For the text-containing cell, return its midpoint in [X, Y] coordinate format. 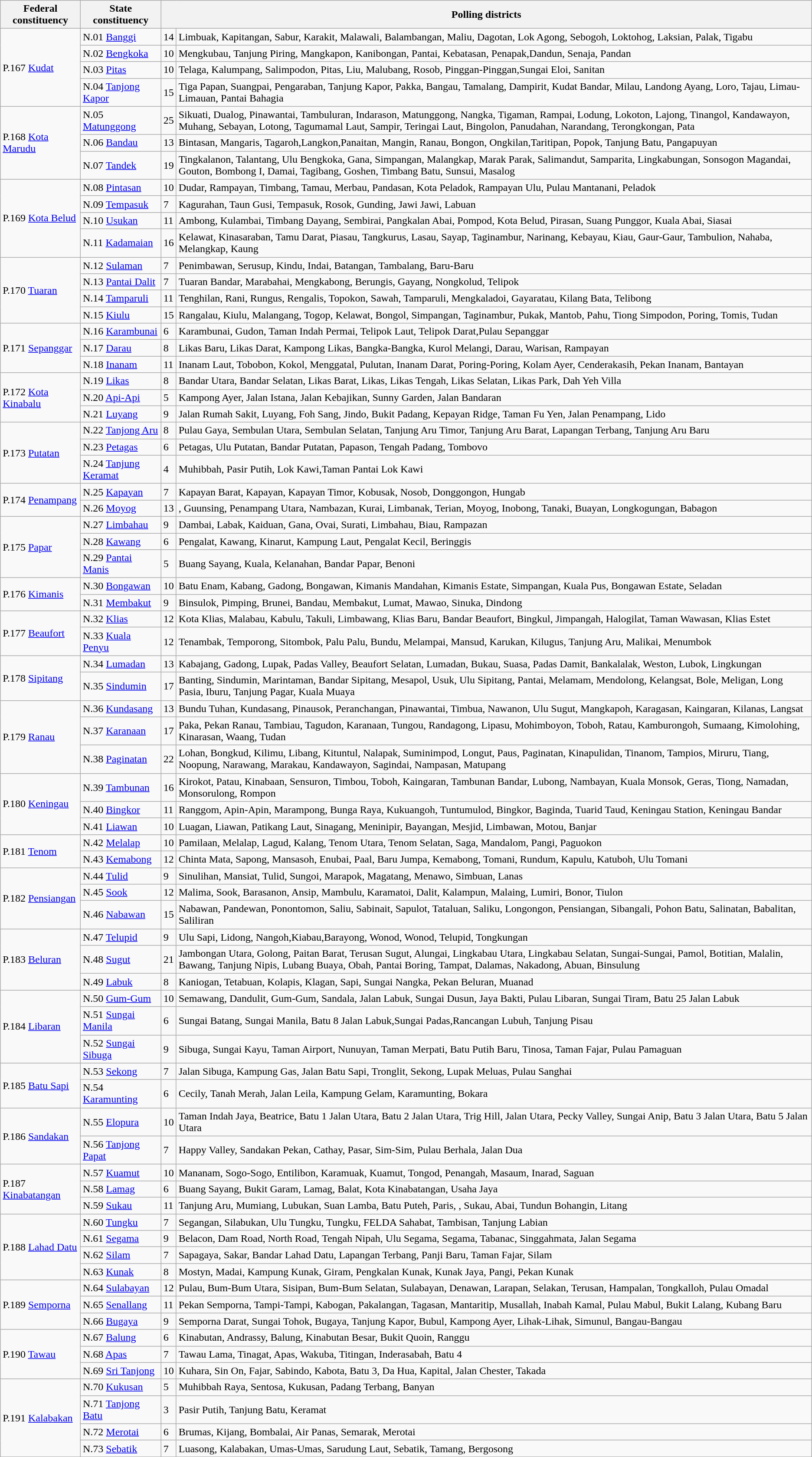
Pasir Putih, Tanjung Batu, Keramat [494, 1409]
N.52 Sungai Sibuga [121, 1049]
N.17 Darau [121, 348]
Buang Sayang, Bukit Garam, Lamag, Balat, Kota Kinabatangan, Usaha Jaya [494, 1189]
N.56 Tanjong Papat [121, 1150]
Kapayan Barat, Kapayan, Kapayan Timor, Kobusak, Nosob, Donggongon, Hungab [494, 492]
Dudar, Rampayan, Timbang, Tamau, Merbau, Pandasan, Kota Peladok, Rampayan Ulu, Pulau Mantanani, Peladok [494, 187]
P.177 Beaufort [41, 633]
N.38 Paginatan [121, 759]
4 [168, 469]
Brumas, Kijang, Bombalai, Air Panas, Semarak, Merotai [494, 1432]
N.25 Kapayan [121, 492]
Kota Klias, Malabau, Kabulu, Takuli, Limbawang, Klias Baru, Bandar Beaufort, Bingkul, Jimpangah, Halogilat, Taman Wawasan, Klias Estet [494, 619]
Kinabutan, Andrassy, Balung, Kinabutan Besar, Bukit Quoin, Ranggu [494, 1338]
Pekan Semporna, Tampi-Tampi, Kabogan, Pakalangan, Tagasan, Mantaritip, Musallah, Inabah Kamal, Pulau Mabul, Bukit Lalang, Kubang Baru [494, 1305]
Bundu Tuhan, Kundasang, Pinausok, Peranchangan, Pinawantai, Timbua, Nawanon, Ulu Sugut, Mangkapoh, Karagasan, Kaingaran, Kilanas, Langsat [494, 709]
Mostyn, Madai, Kampung Kunak, Giram, Pengkalan Kunak, Kunak Jaya, Pangi, Pekan Kunak [494, 1272]
Pengalat, Kawang, Kinarut, Kampung Laut, Pengalat Kecil, Beringgis [494, 541]
P.188 Lahad Datu [41, 1247]
N.47 Telupid [121, 937]
Pulau Gaya, Sembulan Utara, Sembulan Selatan, Tanjung Aru Timor, Tanjung Aru Barat, Lapangan Terbang, Tanjung Aru Baru [494, 430]
Kabajang, Gadong, Lupak, Padas Valley, Beaufort Selatan, Lumadan, Bukau, Suasa, Padas Damit, Bankalalak, Weston, Lubok, Lingkungan [494, 664]
Ranggom, Apin-Apin, Marampong, Bunga Raya, Kukuangoh, Tuntumulod, Bingkor, Baginda, Tuarid Taud, Keningau Station, Keningau Bandar [494, 810]
Tenghilan, Rani, Rungus, Rengalis, Topokon, Sawah, Tamparuli, Mengkaladoi, Gayaratau, Kilang Bata, Telibong [494, 299]
Federal constituency [41, 15]
N.67 Balung [121, 1338]
N.24 Tanjung Keramat [121, 469]
Tanjung Aru, Mumiang, Lubukan, Suan Lamba, Batu Puteh, Paris, , Sukau, Abai, Tundun Bohangin, Litang [494, 1205]
P.184 Libaran [41, 1027]
N.28 Kawang [121, 541]
Kagurahan, Taun Gusi, Tempasuk, Rosok, Gunding, Jawi Jawi, Labuan [494, 204]
N.58 Lamag [121, 1189]
P.170 Tuaran [41, 290]
N.15 Kiulu [121, 315]
N.32 Klias [121, 619]
Karambunai, Gudon, Taman Indah Permai, Telipok Laut, Telipok Darat,Pulau Sepanggar [494, 331]
P.183 Beluran [41, 960]
Sibuga, Sungai Kayu, Taman Airport, Nunuyan, Taman Merpati, Batu Putih Baru, Tinosa, Taman Fajar, Pulau Pamaguan [494, 1049]
N.20 Api-Api [121, 397]
Ambong, Kulambai, Timbang Dayang, Sembirai, Pangkalan Abai, Pompod, Kota Belud, Pirasan, Suang Punggor, Kuala Abai, Siasai [494, 220]
Segangan, Silabukan, Ulu Tungku, Tungku, FELDA Sahabat, Tambisan, Tanjung Labian [494, 1222]
Likas Baru, Likas Darat, Kampong Likas, Bangka-Bangka, Kurol Melangi, Darau, Warisan, Rampayan [494, 348]
P.180 Keningau [41, 804]
N.55 Elopura [121, 1122]
Cecily, Tanah Merah, Jalan Leila, Kampung Gelam, Karamunting, Bokara [494, 1093]
P.189 Semporna [41, 1305]
Inanam Laut, Tobobon, Kokol, Menggatal, Pulutan, Inanam Darat, Poring-Poring, Kolam Ayer, Cenderakasih, Pekan Inanam, Bantayan [494, 364]
Happy Valley, Sandakan Pekan, Cathay, Pasar, Sim-Sim, Pulau Berhala, Jalan Dua [494, 1150]
N.69 Sri Tanjong [121, 1371]
N.44 Tulid [121, 876]
Mengkubau, Tanjung Piring, Mangkapon, Kanibongan, Pantai, Kebatasan, Penapak,Dandun, Senaja, Pandan [494, 53]
Telaga, Kalumpang, Salimpodon, Pitas, Liu, Malubang, Rosob, Pinggan-Pinggan,Sungai Eloi, Sanitan [494, 70]
Ulu Sapi, Lidong, Nangoh,Kiabau,Barayong, Wonod, Wonod, Telupid, Tongkungan [494, 937]
Belacon, Dam Road, North Road, Tengah Nipah, Ulu Segama, Segama, Tabanac, Singgahmata, Jalan Segama [494, 1239]
14 [168, 37]
P.176 Kimanis [41, 594]
N.51 Sungai Manila [121, 1021]
Tuaran Bandar, Marabahai, Mengkabong, Berungis, Gayang, Nongkolud, Telipok [494, 282]
N.04 Tanjong Kapor [121, 92]
N.08 Pintasan [121, 187]
N.64 Sulabayan [121, 1288]
Bandar Utara, Bandar Selatan, Likas Barat, Likas, Likas Tengah, Likas Selatan, Likas Park, Dah Yeh Villa [494, 381]
N.45 Sook [121, 893]
P.173 Putatan [41, 453]
N.23 Petagas [121, 447]
N.27 Limbahau [121, 525]
N.21 Luyang [121, 414]
Petagas, Ulu Putatan, Bandar Putatan, Papason, Tengah Padang, Tombovo [494, 447]
N.68 Apas [121, 1354]
Tenambak, Temporong, Sitombok, Palu Palu, Bundu, Melampai, Mansud, Karukan, Kilugus, Tanjung Aru, Malikai, Menumbok [494, 641]
Malima, Sook, Barasanon, Ansip, Mambulu, Karamatoi, Dalit, Kalampun, Malaing, Lumiri, Bonor, Tiulon [494, 893]
N.71 Tanjong Batu [121, 1409]
Binsulok, Pimping, Brunei, Bandau, Membakut, Lumat, Mawao, Sinuka, Dindong [494, 603]
P.178 Sipitang [41, 678]
N.54 Karamunting [121, 1093]
N.36 Kundasang [121, 709]
Rangalau, Kiulu, Malangang, Togop, Kelawat, Bongol, Simpangan, Taginambur, Pukak, Mantob, Pahu, Tiong Simpodon, Poring, Tomis, Tudan [494, 315]
, Guunsing, Penampang Utara, Nambazan, Kurai, Limbanak, Terian, Moyog, Inobong, Tanaki, Buayan, Longkogungan, Babagon [494, 508]
Pulau, Bum-Bum Utara, Sisipan, Bum-Bum Selatan, Sulabayan, Denawan, Larapan, Selakan, Terusan, Hampalan, Tongkalloh, Pulau Omadal [494, 1288]
N.50 Gum-Gum [121, 998]
N.33 Kuala Penyu [121, 641]
N.05 Matunggong [121, 121]
Kampong Ayer, Jalan Istana, Jalan Kebajikan, Sunny Garden, Jalan Bandaran [494, 397]
Luagan, Liawan, Patikang Laut, Sinagang, Meninipir, Bayangan, Mesjid, Limbawan, Motou, Banjar [494, 826]
21 [168, 960]
P.186 Sandakan [41, 1136]
N.61 Segama [121, 1239]
N.46 Nabawan [121, 915]
N.01 Banggi [121, 37]
N.49 Labuk [121, 982]
N.16 Karambunai [121, 331]
N.41 Liawan [121, 826]
N.03 Pitas [121, 70]
P.171 Sepanggar [41, 348]
19 [168, 165]
Muhibbah, Pasir Putih, Lok Kawi,Taman Pantai Lok Kawi [494, 469]
N.29 Pantai Manis [121, 564]
N.06 Bandau [121, 143]
N.12 Sulaman [121, 265]
Muhibbah Raya, Sentosa, Kukusan, Padang Terbang, Banyan [494, 1387]
Sapagaya, Sakar, Bandar Lahad Datu, Lapangan Terbang, Panji Baru, Taman Fajar, Silam [494, 1255]
P.168 Kota Marudu [41, 143]
Jalan Rumah Sakit, Luyang, Foh Sang, Jindo, Bukit Padang, Kepayan Ridge, Taman Fu Yen, Jalan Penampang, Lido [494, 414]
N.09 Tempasuk [121, 204]
N.59 Sukau [121, 1205]
N.30 Bongawan [121, 586]
Polling districts [486, 15]
N.35 Sindumin [121, 686]
N.13 Pantai Dalit [121, 282]
N.60 Tungku [121, 1222]
N.31 Membakut [121, 603]
N.72 Merotai [121, 1432]
P.174 Penampang [41, 500]
Semawang, Dandulit, Gum-Gum, Sandala, Jalan Labuk, Sungai Dusun, Jaya Bakti, Pulau Libaran, Sungai Tiram, Batu 25 Jalan Labuk [494, 998]
N.11 Kadamaian [121, 243]
N.10 Usukan [121, 220]
N.19 Likas [121, 381]
N.26 Moyog [121, 508]
N.62 Silam [121, 1255]
25 [168, 121]
Buang Sayang, Kuala, Kelanahan, Bandar Papar, Benoni [494, 564]
N.48 Sugut [121, 960]
N.39 Tambunan [121, 787]
N.02 Bengkoka [121, 53]
N.57 Kuamut [121, 1172]
P.167 Kudat [41, 68]
P.169 Kota Belud [41, 218]
P.185 Batu Sapi [41, 1086]
P.181 Tenom [41, 851]
N.37 Karanaan [121, 731]
Sungai Batang, Sungai Manila, Batu 8 Jalan Labuk,Sungai Padas,Rancangan Lubuh, Tanjung Pisau [494, 1021]
N.66 Bugaya [121, 1321]
State constituency [121, 15]
Batu Enam, Kabang, Gadong, Bongawan, Kimanis Mandahan, Kimanis Estate, Simpangan, Kuala Pus, Bongawan Estate, Seladan [494, 586]
N.65 Senallang [121, 1305]
Mananam, Sogo-Sogo, Entilibon, Karamuak, Kuamut, Tongod, Penangah, Masaum, Inarad, Saguan [494, 1172]
N.43 Kemabong [121, 859]
Semporna Darat, Sungai Tohok, Bugaya, Tanjung Kapor, Bubul, Kampong Ayer, Lihak-Lihak, Simunul, Bangau-Bangau [494, 1321]
P.182 Pensiangan [41, 898]
Tawau Lama, Tinagat, Apas, Wakuba, Titingan, Inderasabah, Batu 4 [494, 1354]
N.42 Melalap [121, 843]
Kuhara, Sin On, Fajar, Sabindo, Kabota, Batu 3, Da Hua, Kapital, Jalan Chester, Takada [494, 1371]
P.190 Tawau [41, 1354]
Sinulihan, Mansiat, Tulid, Sungoi, Marapok, Magatang, Menawo, Simbuan, Lanas [494, 876]
Jalan Sibuga, Kampung Gas, Jalan Batu Sapi, Tronglit, Sekong, Lupak Meluas, Pulau Sanghai [494, 1071]
Penimbawan, Serusup, Kindu, Indai, Batangan, Tambalang, Baru-Baru [494, 265]
P.191 Kalabakan [41, 1418]
P.175 Papar [41, 547]
3 [168, 1409]
N.63 Kunak [121, 1272]
Luasong, Kalabakan, Umas-Umas, Sarudung Laut, Sebatik, Tamang, Bergosong [494, 1448]
Limbuak, Kapitangan, Sabur, Karakit, Malawali, Balambangan, Maliu, Dagotan, Lok Agong, Sebogoh, Loktohog, Laksian, Palak, Tigabu [494, 37]
N.73 Sebatik [121, 1448]
Chinta Mata, Sapong, Mansasoh, Enubai, Paal, Baru Jumpa, Kemabong, Tomani, Rundum, Kapulu, Katuboh, Ulu Tomani [494, 859]
N.14 Tamparuli [121, 299]
Kaniogan, Tetabuan, Kolapis, Klagan, Sapi, Sungai Nangka, Pekan Beluran, Muanad [494, 982]
Pamilaan, Melalap, Lagud, Kalang, Tenom Utara, Tenom Selatan, Saga, Mandalom, Pangi, Paguokon [494, 843]
N.53 Sekong [121, 1071]
N.70 Kukusan [121, 1387]
22 [168, 759]
Dambai, Labak, Kaiduan, Gana, Ovai, Surati, Limbahau, Biau, Rampazan [494, 525]
P.187 Kinabatangan [41, 1189]
N.40 Bingkor [121, 810]
N.18 Inanam [121, 364]
P.179 Ranau [41, 737]
N.07 Tandek [121, 165]
Bintasan, Mangaris, Tagaroh,Langkon,Panaitan, Mangin, Ranau, Bongon, Ongkilan,Taritipan, Popok, Tanjung Batu, Pangapuyan [494, 143]
N.22 Tanjong Aru [121, 430]
P.172 Kota Kinabalu [41, 397]
N.34 Lumadan [121, 664]
